Determine the [x, y] coordinate at the center of the cell enclosing the given text.  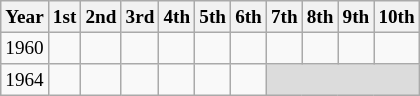
Year [25, 17]
1960 [25, 48]
1964 [25, 80]
10th [396, 17]
3rd [140, 17]
5th [213, 17]
2nd [101, 17]
1st [64, 17]
6th [249, 17]
9th [356, 17]
4th [177, 17]
8th [320, 17]
7th [284, 17]
